Find where the given text appears and provide that cell's center as (X, Y) coordinate. 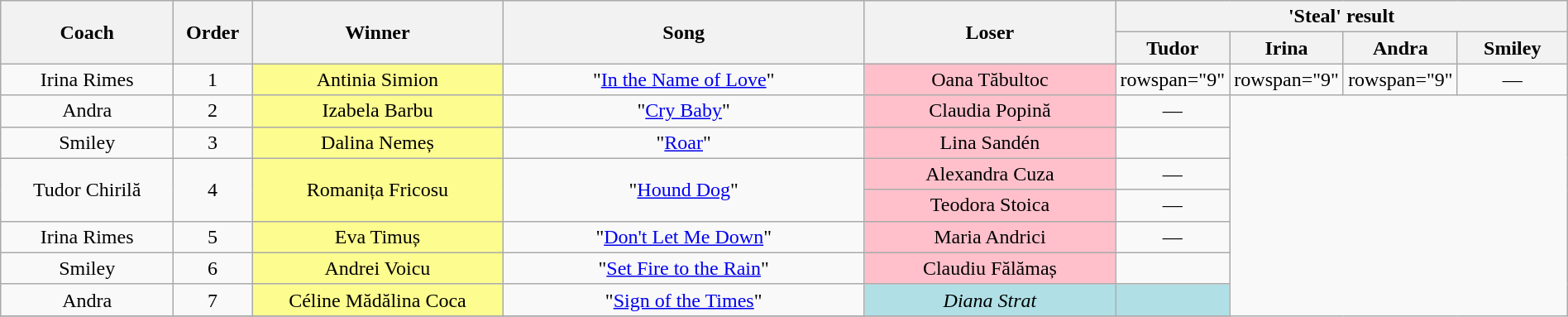
4 (213, 190)
Order (213, 32)
"Don't Let Me Down" (683, 237)
Claudia Popină (990, 111)
Tudor (1173, 48)
6 (213, 268)
Lina Sandén (990, 142)
Eva Timuș (378, 237)
Izabela Barbu (378, 111)
Romanița Fricosu (378, 190)
"Hound Dog" (683, 190)
Oana Tăbultoc (990, 79)
Song (683, 32)
"Cry Baby" (683, 111)
"Set Fire to the Rain" (683, 268)
Coach (88, 32)
'Steal' result (1341, 17)
Céline Mădălina Coca (378, 300)
Andrei Voicu (378, 268)
Claudiu Fălămaș (990, 268)
"Sign of the Times" (683, 300)
7 (213, 300)
Teodora Stoica (990, 205)
"In the Name of Love" (683, 79)
Irina (1287, 48)
Winner (378, 32)
Diana Strat (990, 300)
2 (213, 111)
Alexandra Cuza (990, 174)
1 (213, 79)
Maria Andrici (990, 237)
5 (213, 237)
Tudor Chirilă (88, 190)
3 (213, 142)
Antinia Simion (378, 79)
"Roar" (683, 142)
Loser (990, 32)
Dalina Nemeș (378, 142)
